Return the (X, Y) coordinate for the center point of the cell that contains the specified text.  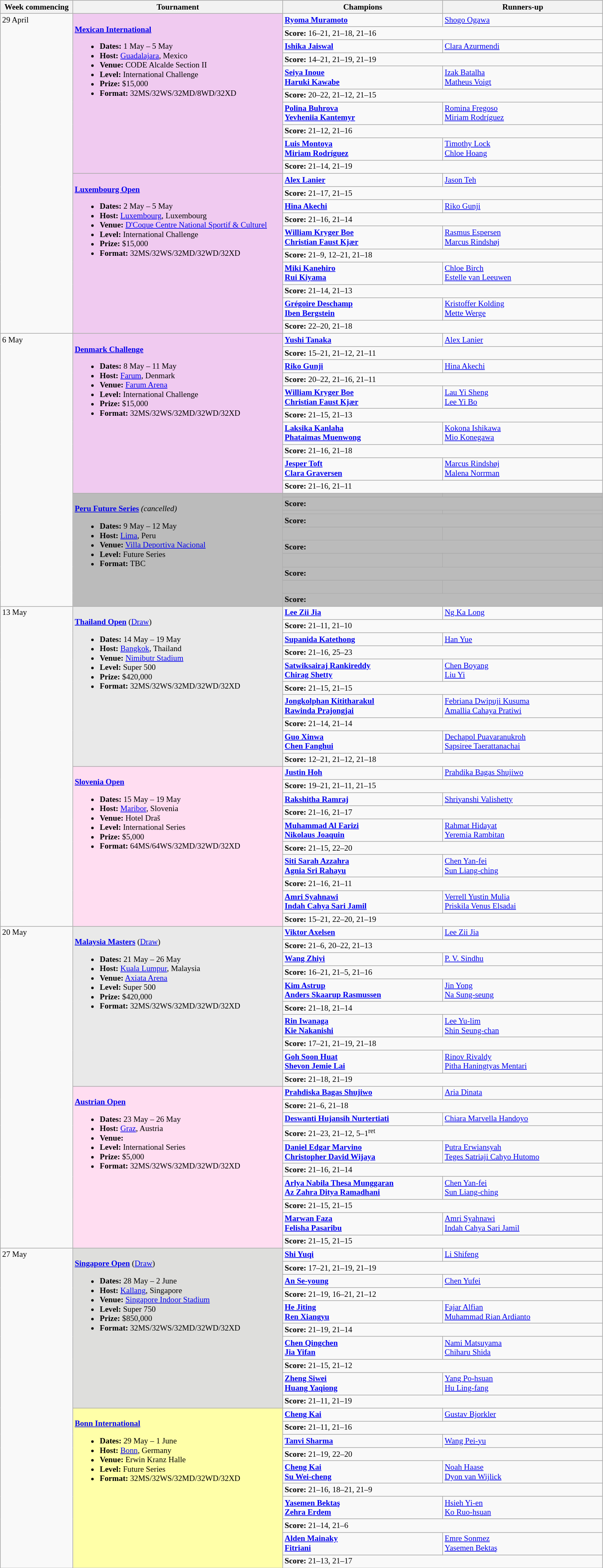
Score: 21–18, 21–19 (443, 1079)
Jesper Toft Clara Graversen (363, 469)
Score: 21–16, 25–23 (443, 652)
Febriana Dwipuji Kusuma Amallia Cahaya Pratiwi (523, 706)
Prahdika Bagas Shujiwo (523, 773)
27 May (37, 1408)
Rinov Rivaldy Pitha Haningtyas Mentari (523, 1061)
Kokona Ishikawa Mio Konegawa (523, 433)
Verrell Yustin Mulia Priskila Venus Elsadai (523, 901)
Champions (363, 7)
Kim Astrup Anders Skaarup Rasmussen (363, 990)
Lau Yi Sheng Lee Yi Bo (523, 397)
Yasemen Bektaş Zehra Erdem (363, 1508)
Yushi Tanaka (363, 340)
Timothy Lock Chloe Hoang (523, 149)
Grégoire Deschamp Iben Bergstein (363, 309)
Score: 21–11, 21–16 (443, 1428)
Fajar Alfian Muhammad Rian Ardianto (523, 1312)
Shi Yuqi (363, 1255)
Li Shifeng (523, 1255)
Zheng Siwei Huang Yaqiong (363, 1383)
Tanvi Sharma (363, 1441)
Score: 21–6, 21–18 (443, 1106)
Score: 15–21, 21–12, 21–11 (443, 353)
Prahdiska Bagas Shujiwo (363, 1093)
Jongkolphan Kititharakul Rawinda Prajongjai (363, 706)
Score: 21–19, 22–20 (443, 1454)
Score: 21–15, 21–13 (443, 415)
Score: 20–22, 21–16, 21–11 (443, 380)
Gustav Bjorkler (523, 1415)
Izak Batalha Matheus Voigt (523, 77)
Shriyanshi Valishetty (523, 799)
Score: 20–22, 21–12, 21–15 (443, 95)
29 April (37, 173)
Noah Haase Dyon van Wijlick (523, 1472)
Tournament (178, 7)
Lee Yu-lim Shin Seung-chan (523, 1026)
Score: 21–14, 21–13 (443, 291)
Dechapol Puavaranukroh Sapsiree Taerattanachai (523, 742)
Wang Pei-yu (523, 1441)
Supanida Katethong (363, 639)
Romina Fregoso Miriam Rodríguez (523, 113)
Peru Future Series (cancelled)Dates: 9 May – 12 MayHost: Lima, PeruVenue: Villa Deportiva NacionalLevel: Future SeriesFormat: TBC (178, 550)
Ryoma Muramoto (363, 20)
Clara Azurmendi (523, 46)
6 May (37, 470)
Bonn InternationalDates: 29 May – 1 JuneHost: Bonn, GermanyVenue: Erwin Kranz HalleLevel: Future SeriesFormat: 32MS/32WS/32MD/32WD/32XD (178, 1488)
Satwiksairaj Rankireddy Chirag Shetty (363, 670)
Score: 21–17, 21–15 (443, 193)
Arlya Nabila Thesa Munggaran Az Zahra Ditya Ramadhani (363, 1188)
Score: 22–20, 21–18 (443, 327)
Rin Iwanaga Kie Nakanishi (363, 1026)
Chen Qingchen Jia Yifan (363, 1348)
Hsieh Yi-en Ko Ruo-hsuan (523, 1508)
Polina Buhrova Yevheniia Kantemyr (363, 113)
Slovenia OpenDates: 15 May – 19 MayHost: Maribor, SloveniaVenue: Hotel DrašLevel: International SeriesPrize: $5,000Format: 64MS/64WS/32MD/32WD/32XD (178, 846)
Score: 17–21, 21–19, 21–19 (443, 1268)
Score: 21–19, 16–21, 21–12 (443, 1294)
Score: 21–18, 21–14 (443, 1008)
Score: 21–16, 21–17 (443, 812)
Rasmus Espersen Marcus Rindshøj (523, 237)
Score: 21–14, 21–19 (443, 167)
Score: 21–13, 21–17 (443, 1561)
13 May (37, 766)
Score: 21–19, 21–14 (443, 1330)
P. V. Sindhu (523, 959)
Wang Zhiyi (363, 959)
Score: 16–21, 21–5, 21–16 (443, 972)
Cheng Kai (363, 1415)
Seiya Inoue Haruki Kawabe (363, 77)
Yang Po-hsuan Hu Ling-fang (523, 1383)
Viktor Axelsen (363, 933)
Score: 21–23, 21–12, 5–1ret (443, 1133)
Ng Ka Long (523, 613)
Score: 21–16, 18–21, 21–9 (443, 1490)
Deswanti Hujansih Nurtertiati (363, 1119)
Muhammad Al Farizi Nikolaus Joaquin (363, 830)
He Jiting Ren Xiangyu (363, 1312)
Austrian OpenDates: 23 May – 26 MayHost: Graz, AustriaVenue: Level: International SeriesPrize: $5,000Format: 32MS/32WS/32MD/32WD/32XD (178, 1167)
Score: 21–15, 22–20 (443, 848)
Justin Hoh (363, 773)
Nami Matsuyama Chiharu Shida (523, 1348)
Week commencing (37, 7)
Score: 19–21, 21–11, 21–15 (443, 786)
Jin Yong Na Sung-seung (523, 990)
Shogo Ogawa (523, 20)
Score: 16–21, 21–18, 21–16 (443, 33)
Score: 17–21, 21–19, 21–18 (443, 1044)
Score: 21–11, 21–10 (443, 626)
Putra Erwiansyah Teges Satriaji Cahyo Hutomo (523, 1152)
Marwan Faza Felisha Pasaribu (363, 1223)
Score: 21–12, 21–16 (443, 131)
Alden Mainaky Fitriani (363, 1543)
Chloe Birch Estelle van Leeuwen (523, 273)
An Se-young (363, 1281)
Goh Soon Huat Shevon Jemie Lai (363, 1061)
Miki Kanehiro Rui Kiyama (363, 273)
Cheng Kai Su Wei-cheng (363, 1472)
Score: 15–21, 22–20, 21–19 (443, 919)
Chiara Marvella Handoyo (523, 1119)
Score: 21–14, 21–6 (443, 1526)
Rahmat Hidayat Yeremia Rambitan (523, 830)
20 May (37, 1087)
Jason Teh (523, 180)
Score: 14–21, 21–19, 21–19 (443, 60)
Score: 21–14, 21–14 (443, 724)
Han Yue (523, 639)
Luis Montoya Miriam Rodríguez (363, 149)
Score: 21–6, 20–22, 21–13 (443, 946)
Score: 21–11, 21–19 (443, 1401)
Marcus Rindshøj Malena Norrman (523, 469)
Score: 21–16, 21–18 (443, 451)
Score: 21–9, 12–21, 21–18 (443, 255)
Aria Dinata (523, 1093)
Daniel Edgar Marvino Christopher David Wijaya (363, 1152)
Runners-up (523, 7)
Score: 12–21, 21–12, 21–18 (443, 760)
Ishika Jaiswal (363, 46)
Kristoffer Kolding Mette Werge (523, 309)
Chen Yufei (523, 1281)
Score: 21–15, 21–12 (443, 1366)
Emre Sonmez Yasemen Bektaş (523, 1543)
Chen Boyang Liu Yi (523, 670)
Siti Sarah Azzahra Agnia Sri Rahayu (363, 866)
Rakshitha Ramraj (363, 799)
Guo Xinwa Chen Fanghui (363, 742)
Laksika Kanlaha Phataimas Muenwong (363, 433)
